Detect which cell encompasses the target text, then output its (x, y) center coordinate. 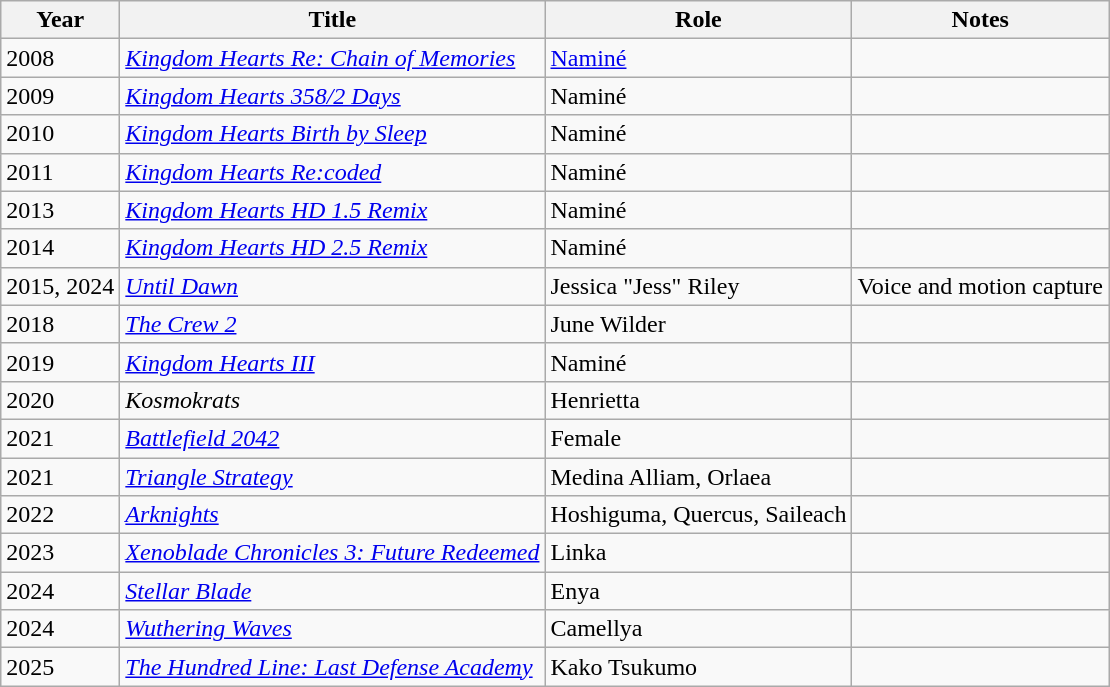
Kosmokrats (332, 400)
Wuthering Waves (332, 629)
2023 (60, 553)
Until Dawn (332, 286)
2018 (60, 324)
Role (698, 20)
Kingdom Hearts HD 2.5 Remix (332, 248)
Enya (698, 591)
Xenoblade Chronicles 3: Future Redeemed (332, 553)
2025 (60, 667)
Battlefield 2042 (332, 438)
2014 (60, 248)
June Wilder (698, 324)
2010 (60, 134)
Kingdom Hearts Re: Chain of Memories (332, 58)
Linka (698, 553)
2008 (60, 58)
2022 (60, 515)
Kingdom Hearts HD 1.5 Remix (332, 210)
Jessica "Jess" Riley (698, 286)
2011 (60, 172)
Female (698, 438)
Henrietta (698, 400)
Kingdom Hearts Birth by Sleep (332, 134)
Voice and motion capture (980, 286)
Triangle Strategy (332, 477)
Medina Alliam, Orlaea (698, 477)
2013 (60, 210)
Kako Tsukumo (698, 667)
Stellar Blade (332, 591)
Kingdom Hearts III (332, 362)
Arknights (332, 515)
Year (60, 20)
Title (332, 20)
The Hundred Line: Last Defense Academy (332, 667)
Camellya (698, 629)
Kingdom Hearts Re:coded (332, 172)
2020 (60, 400)
2019 (60, 362)
2015, 2024 (60, 286)
Hoshiguma, Quercus, Saileach (698, 515)
Notes (980, 20)
2009 (60, 96)
The Crew 2 (332, 324)
Kingdom Hearts 358/2 Days (332, 96)
